Pinpoint the cell where the given text exists, returning its [x, y] midpoint coordinate. 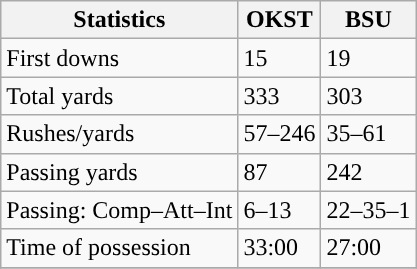
Total yards [120, 96]
303 [368, 96]
Rushes/yards [120, 134]
22–35–1 [368, 210]
19 [368, 58]
OKST [280, 20]
Statistics [120, 20]
33:00 [280, 248]
Passing yards [120, 172]
Passing: Comp–Att–Int [120, 210]
27:00 [368, 248]
6–13 [280, 210]
15 [280, 58]
87 [280, 172]
First downs [120, 58]
BSU [368, 20]
Time of possession [120, 248]
242 [368, 172]
333 [280, 96]
57–246 [280, 134]
35–61 [368, 134]
